Provide the [X, Y] coordinate of the cell's center where the given text is located.  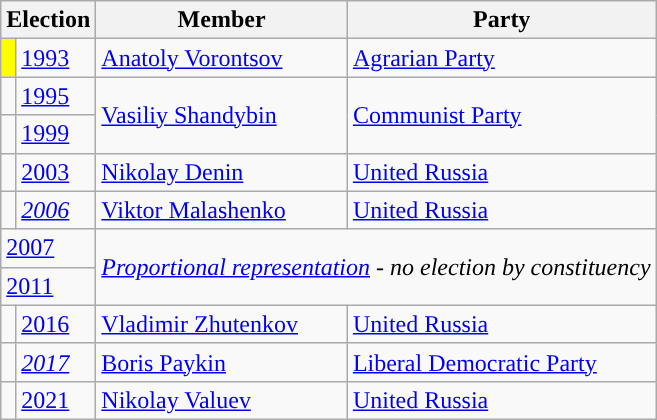
2017 [56, 362]
Agrarian Party [502, 58]
2021 [56, 400]
Party [502, 20]
1993 [56, 58]
Proportional representation - no election by constituency [376, 267]
Viktor Malashenko [222, 210]
2011 [48, 286]
Vladimir Zhutenkov [222, 324]
Nikolay Valuev [222, 400]
Nikolay Denin [222, 172]
Vasiliy Shandybin [222, 115]
Liberal Democratic Party [502, 362]
2006 [56, 210]
Anatoly Vorontsov [222, 58]
1999 [56, 134]
2007 [48, 248]
Election [48, 20]
Communist Party [502, 115]
Boris Paykin [222, 362]
2003 [56, 172]
2016 [56, 324]
1995 [56, 96]
Member [222, 20]
